Extract the [X, Y] coordinate from the center of the cell holding the provided text.  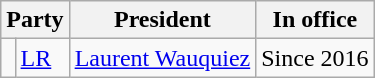
President [162, 20]
In office [315, 20]
Party [35, 20]
Laurent Wauquiez [162, 58]
Since 2016 [315, 58]
LR [42, 58]
